Find where the given text appears and provide that cell's center as (X, Y) coordinate. 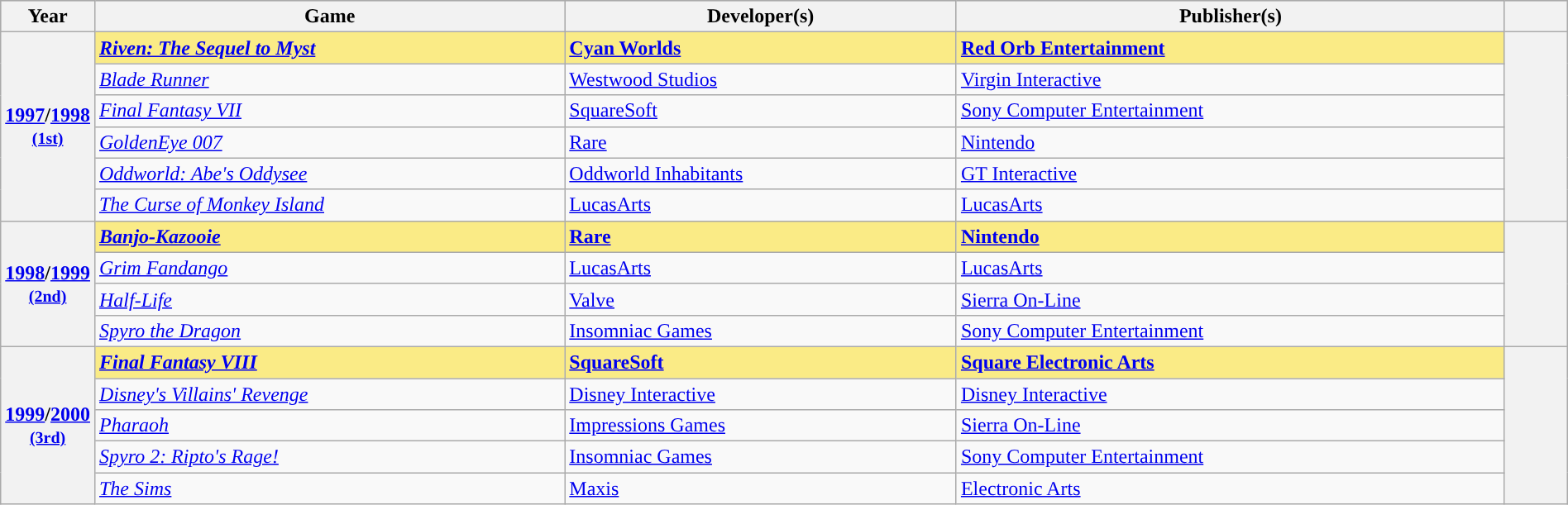
1998/1999 (2nd) (48, 283)
Virgin Interactive (1231, 79)
Blade Runner (329, 79)
Grim Fandango (329, 268)
Oddworld: Abe's Oddysee (329, 174)
Developer(s) (761, 17)
GoldenEye 007 (329, 142)
Red Orb Entertainment (1231, 48)
Electronic Arts (1231, 488)
Disney's Villains' Revenge (329, 394)
Square Electronic Arts (1231, 362)
Riven: The Sequel to Myst (329, 48)
GT Interactive (1231, 174)
Oddworld Inhabitants (761, 174)
The Curse of Monkey Island (329, 205)
Impressions Games (761, 426)
Year (48, 17)
Final Fantasy VII (329, 111)
Spyro 2: Ripto's Rage! (329, 457)
Game (329, 17)
Half-Life (329, 299)
Maxis (761, 488)
1999/2000 (3rd) (48, 425)
Pharaoh (329, 426)
Final Fantasy VIII (329, 362)
Spyro the Dragon (329, 331)
The Sims (329, 488)
Valve (761, 299)
Publisher(s) (1231, 17)
1997/1998 (1st) (48, 126)
Cyan Worlds (761, 48)
Westwood Studios (761, 79)
Banjo-Kazooie (329, 236)
